Detect which cell encompasses the target text, then output its (x, y) center coordinate. 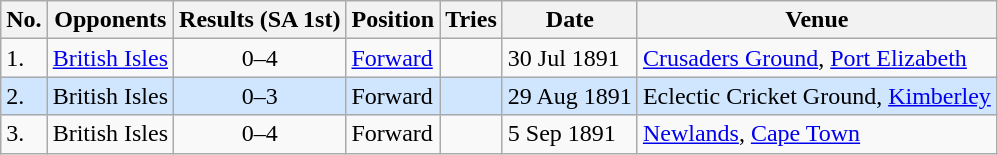
Eclectic Cricket Ground, Kimberley (816, 96)
Crusaders Ground, Port Elizabeth (816, 58)
Newlands, Cape Town (816, 134)
5 Sep 1891 (570, 134)
No. (24, 20)
0–3 (260, 96)
Tries (472, 20)
Results (SA 1st) (260, 20)
Opponents (110, 20)
Venue (816, 20)
29 Aug 1891 (570, 96)
30 Jul 1891 (570, 58)
Position (393, 20)
2. (24, 96)
3. (24, 134)
1. (24, 58)
Date (570, 20)
